Output the (x, y) coordinate of the center of the cell containing the given text.  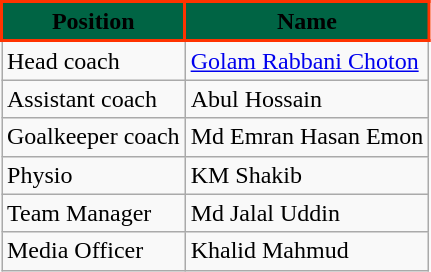
Head coach (94, 60)
Md Emran Hasan Emon (307, 137)
Team Manager (94, 213)
Goalkeeper coach (94, 137)
Md Jalal Uddin (307, 213)
Assistant coach (94, 99)
Abul Hossain (307, 99)
Name (307, 22)
Physio (94, 175)
Golam Rabbani Choton (307, 60)
Khalid Mahmud (307, 251)
Position (94, 22)
Media Officer (94, 251)
KM Shakib (307, 175)
